Extract the (x, y) coordinate from the center of the cell holding the provided text.  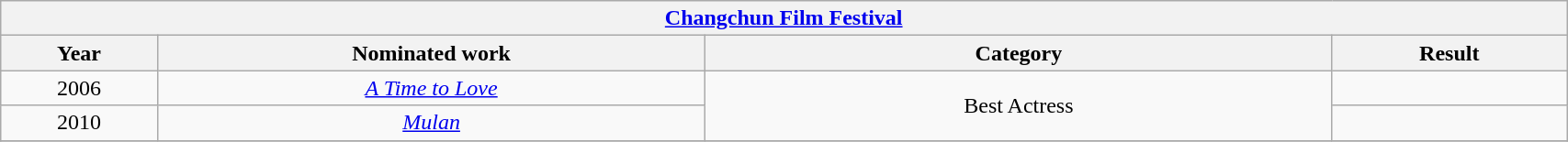
Result (1450, 53)
Mulan (432, 123)
A Time to Love (432, 88)
Year (79, 53)
Changchun Film Festival (784, 18)
Category (1019, 53)
2010 (79, 123)
Nominated work (432, 53)
Best Actress (1019, 105)
2006 (79, 88)
